Output the [X, Y] coordinate of the center of the cell containing the given text.  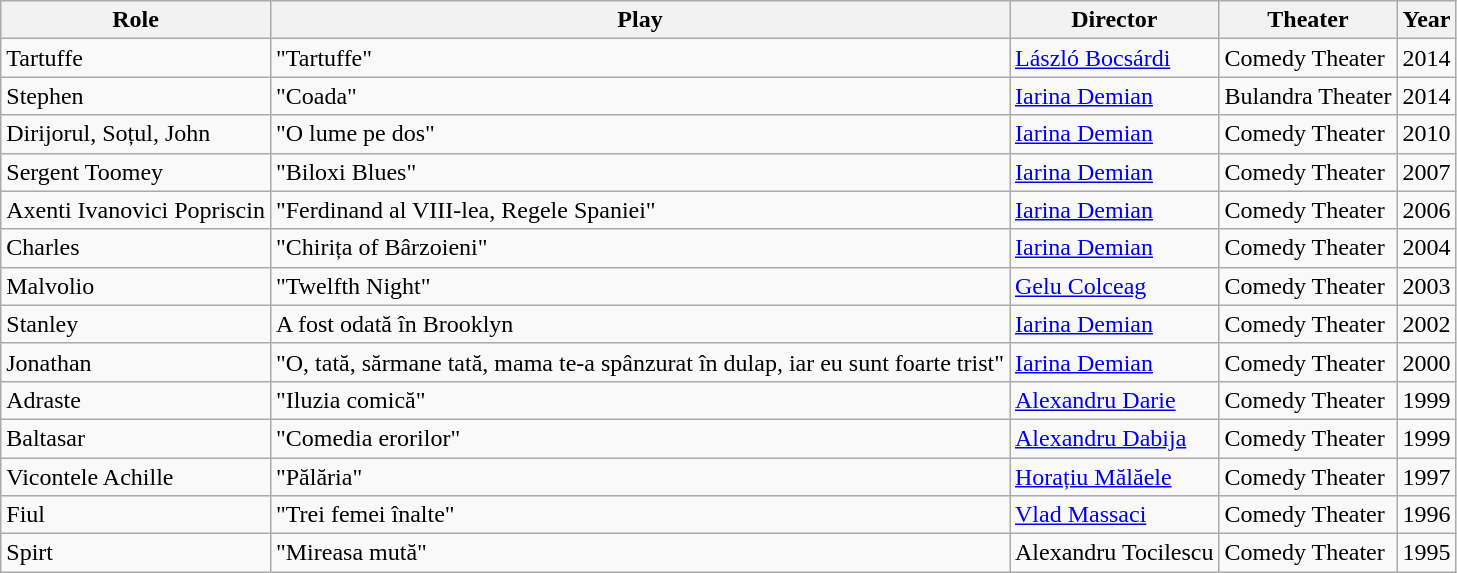
1996 [1426, 515]
"O, tată, sărmane tată, mama te-a spânzurat în dulap, iar eu sunt foarte trist" [640, 362]
"Comedia erorilor" [640, 438]
"Ferdinand al VIII-lea, Regele Spaniei" [640, 210]
2000 [1426, 362]
2004 [1426, 248]
Stephen [136, 96]
2006 [1426, 210]
Stanley [136, 324]
Bulandra Theater [1308, 96]
Axenti Ivanovici Popriscin [136, 210]
"Trei femei înalte" [640, 515]
"Mireasa mută" [640, 553]
László Bocsárdi [1115, 58]
1997 [1426, 477]
Role [136, 20]
Horațiu Mălăele [1115, 477]
"Chirița of Bârzoieni" [640, 248]
Director [1115, 20]
Gelu Colceag [1115, 286]
2003 [1426, 286]
"Pălăria" [640, 477]
"Coada" [640, 96]
"O lume pe dos" [640, 134]
2002 [1426, 324]
Malvolio [136, 286]
Vlad Massaci [1115, 515]
Play [640, 20]
Dirijorul, Soțul, John [136, 134]
"Twelfth Night" [640, 286]
Charles [136, 248]
Tartuffe [136, 58]
Baltasar [136, 438]
Year [1426, 20]
Spirt [136, 553]
Alexandru Darie [1115, 400]
"Biloxi Blues" [640, 172]
"Tartuffe" [640, 58]
Alexandru Dabija [1115, 438]
Jonathan [136, 362]
A fost odată în Brooklyn [640, 324]
Alexandru Tocilescu [1115, 553]
Vicontele Achille [136, 477]
1995 [1426, 553]
Fiul [136, 515]
Adraste [136, 400]
Sergent Toomey [136, 172]
2007 [1426, 172]
"Iluzia comică" [640, 400]
2010 [1426, 134]
Theater [1308, 20]
